Return [X, Y] of the center of cell containing provided text 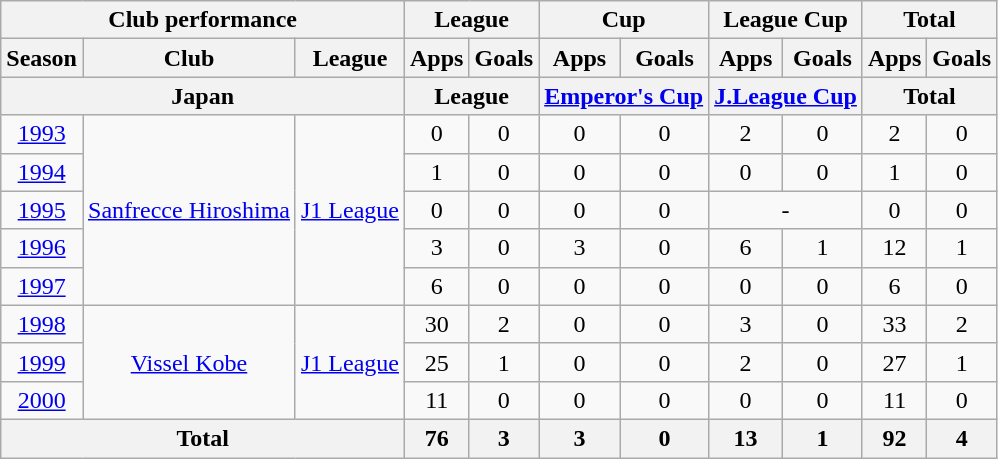
Sanfrecce Hiroshima [188, 210]
27 [894, 362]
25 [437, 362]
- [786, 210]
Club performance [203, 20]
Vissel Kobe [188, 362]
Club [188, 58]
Cup [624, 20]
4 [962, 438]
Season [42, 58]
1999 [42, 362]
13 [746, 438]
92 [894, 438]
2000 [42, 400]
1997 [42, 286]
30 [437, 324]
1996 [42, 248]
12 [894, 248]
Emperor's Cup [624, 96]
1994 [42, 172]
1995 [42, 210]
J.League Cup [786, 96]
League Cup [786, 20]
1993 [42, 134]
Japan [203, 96]
1998 [42, 324]
33 [894, 324]
76 [437, 438]
